Output the (x, y) coordinate of the center of the cell containing the given text.  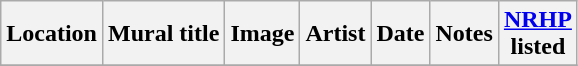
Mural title (163, 34)
Artist (336, 34)
Date (400, 34)
Image (262, 34)
Location (52, 34)
NRHPlisted (538, 34)
Notes (464, 34)
